Identify which cell holds the provided text, then report its [X, Y] central coordinate. 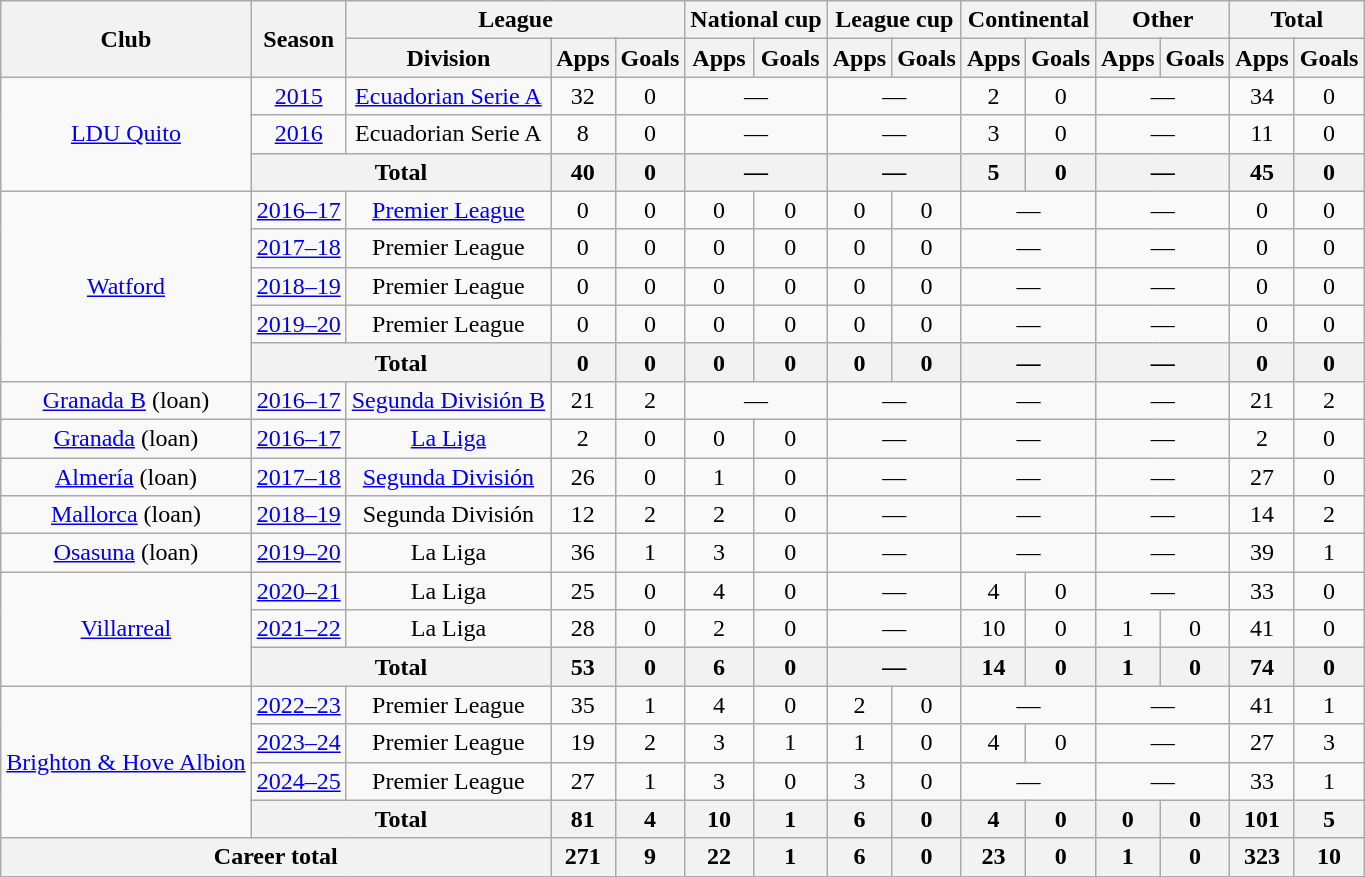
Mallorca (loan) [126, 515]
11 [1262, 134]
8 [583, 134]
81 [583, 819]
Career total [276, 857]
74 [1262, 667]
Segunda División B [448, 400]
Division [448, 58]
League cup [894, 20]
Villarreal [126, 629]
Granada (loan) [126, 438]
53 [583, 667]
League [516, 20]
12 [583, 515]
32 [583, 96]
Season [298, 39]
Granada B (loan) [126, 400]
35 [583, 705]
28 [583, 629]
2021–22 [298, 629]
2024–25 [298, 781]
Brighton & Hove Albion [126, 762]
National cup [756, 20]
34 [1262, 96]
39 [1262, 553]
40 [583, 172]
23 [993, 857]
25 [583, 591]
Other [1163, 20]
Almería (loan) [126, 477]
45 [1262, 172]
36 [583, 553]
2023–24 [298, 743]
Watford [126, 286]
Club [126, 39]
101 [1262, 819]
2022–23 [298, 705]
9 [650, 857]
26 [583, 477]
2015 [298, 96]
Continental [1028, 20]
Osasuna (loan) [126, 553]
271 [583, 857]
19 [583, 743]
2020–21 [298, 591]
2016 [298, 134]
22 [719, 857]
LDU Quito [126, 134]
323 [1262, 857]
